From the cell containing the given text, extract its center point as (X, Y) coordinate. 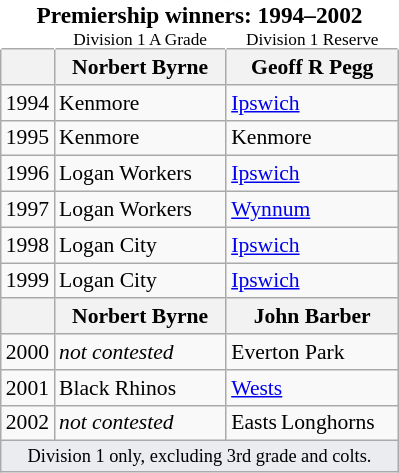
2000 (28, 352)
1996 (28, 174)
2002 (28, 423)
1995 (28, 138)
2001 (28, 388)
Easts Longhorns (312, 423)
Black Rhinos (140, 388)
Division 1 A Grade (140, 40)
Wests (312, 388)
Division 1 Reserve (312, 40)
Wynnum (312, 210)
1999 (28, 281)
1994 (28, 103)
1998 (28, 245)
John Barber (312, 317)
1997 (28, 210)
Division 1 only, excluding 3rd grade and colts. (200, 456)
Geoff R Pegg (312, 67)
Premiership winners: 1994–2002 (200, 15)
Everton Park (312, 352)
